Extract the (X, Y) coordinate from the center of the cell holding the provided text.  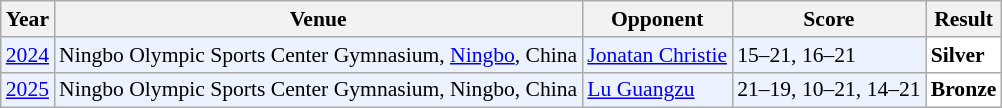
Silver (964, 55)
Score (829, 19)
Opponent (657, 19)
2024 (28, 55)
2025 (28, 90)
Jonatan Christie (657, 55)
Bronze (964, 90)
Year (28, 19)
21–19, 10–21, 14–21 (829, 90)
Lu Guangzu (657, 90)
Venue (318, 19)
Result (964, 19)
15–21, 16–21 (829, 55)
